Return the [X, Y] coordinate for the center point of the cell that contains the specified text.  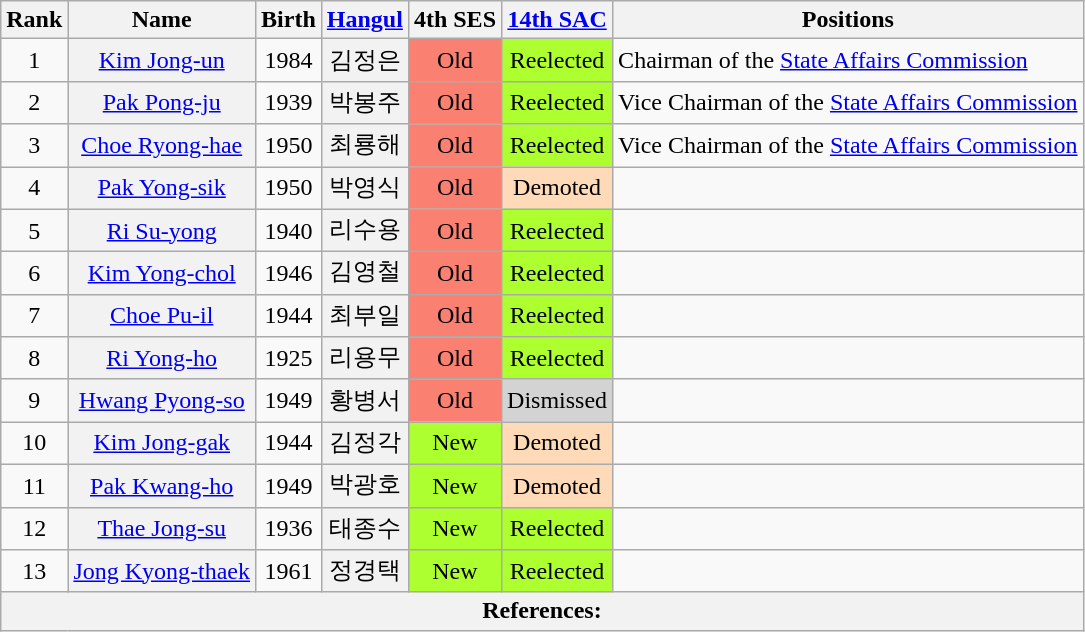
11 [34, 486]
정경택 [364, 572]
Positions [848, 20]
박영식 [364, 188]
Dismissed [558, 400]
4 [34, 188]
1946 [289, 274]
김영철 [364, 274]
1936 [289, 528]
3 [34, 146]
1939 [289, 102]
13 [34, 572]
Thae Jong-su [162, 528]
황병서 [364, 400]
5 [34, 230]
References: [542, 611]
2 [34, 102]
Chairman of the State Affairs Commission [848, 60]
김정은 [364, 60]
4th SES [454, 20]
리수용 [364, 230]
리용무 [364, 358]
Pak Pong-ju [162, 102]
최룡해 [364, 146]
Name [162, 20]
Jong Kyong-thaek [162, 572]
Kim Jong-gak [162, 444]
Kim Jong-un [162, 60]
Choe Ryong-hae [162, 146]
1984 [289, 60]
Choe Pu-il [162, 316]
박광호 [364, 486]
14th SAC [558, 20]
최부일 [364, 316]
Ri Yong-ho [162, 358]
Pak Kwang-ho [162, 486]
6 [34, 274]
8 [34, 358]
1 [34, 60]
9 [34, 400]
Pak Yong-sik [162, 188]
박봉주 [364, 102]
Hwang Pyong-so [162, 400]
김정각 [364, 444]
12 [34, 528]
태종수 [364, 528]
Ri Su-yong [162, 230]
1940 [289, 230]
10 [34, 444]
1961 [289, 572]
Hangul [364, 20]
Birth [289, 20]
Kim Yong-chol [162, 274]
1925 [289, 358]
7 [34, 316]
Rank [34, 20]
